Locate the cell with the specified text and output its [X, Y] center coordinate. 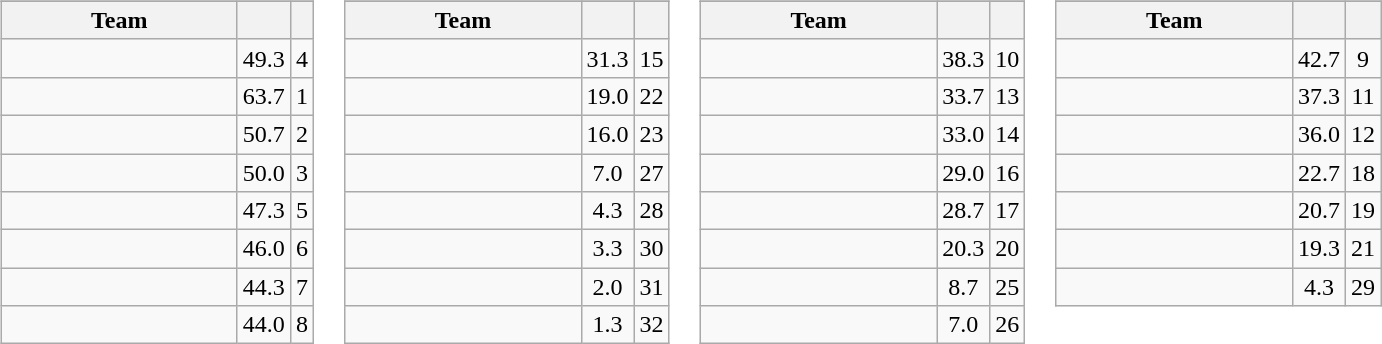
13 [1008, 96]
20.3 [964, 249]
31 [652, 287]
17 [1008, 211]
19 [1362, 211]
44.3 [264, 287]
10 [1008, 58]
32 [652, 325]
22.7 [1318, 173]
21 [1362, 249]
47.3 [264, 211]
3.3 [608, 249]
2 [302, 134]
14 [1008, 134]
50.0 [264, 173]
9 [1362, 58]
4 [302, 58]
6 [302, 249]
23 [652, 134]
63.7 [264, 96]
1.3 [608, 325]
25 [1008, 287]
16.0 [608, 134]
36.0 [1318, 134]
8 [302, 325]
12 [1362, 134]
37.3 [1318, 96]
2.0 [608, 287]
33.0 [964, 134]
42.7 [1318, 58]
29.0 [964, 173]
46.0 [264, 249]
20.7 [1318, 211]
49.3 [264, 58]
38.3 [964, 58]
19.3 [1318, 249]
1 [302, 96]
20 [1008, 249]
7 [302, 287]
28.7 [964, 211]
31.3 [608, 58]
27 [652, 173]
29 [1362, 287]
8.7 [964, 287]
26 [1008, 325]
33.7 [964, 96]
15 [652, 58]
16 [1008, 173]
5 [302, 211]
18 [1362, 173]
28 [652, 211]
11 [1362, 96]
22 [652, 96]
19.0 [608, 96]
3 [302, 173]
44.0 [264, 325]
50.7 [264, 134]
30 [652, 249]
